Extract the [x, y] coordinate from the center of the cell holding the provided text.  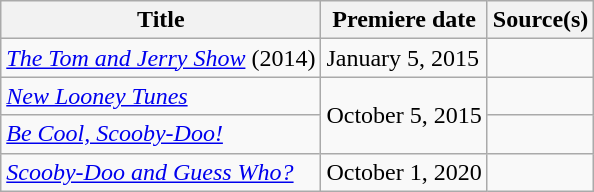
Be Cool, Scooby-Doo! [161, 134]
New Looney Tunes [161, 96]
October 5, 2015 [404, 115]
Title [161, 20]
October 1, 2020 [404, 172]
January 5, 2015 [404, 58]
The Tom and Jerry Show (2014) [161, 58]
Scooby-Doo and Guess Who? [161, 172]
Premiere date [404, 20]
Source(s) [540, 20]
